Determine the [X, Y] coordinate at the center of the cell enclosing the given text.  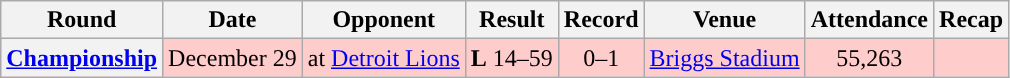
Date [233, 20]
Championship [82, 58]
Result [512, 20]
0–1 [601, 58]
Venue [724, 20]
December 29 [233, 58]
L 14–59 [512, 58]
Recap [972, 20]
Round [82, 20]
Record [601, 20]
Briggs Stadium [724, 58]
Attendance [869, 20]
at Detroit Lions [384, 58]
Opponent [384, 20]
55,263 [869, 58]
